Extract the (x, y) coordinate from the center of the cell holding the provided text.  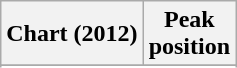
Peak position (189, 34)
Chart (2012) (72, 34)
